Find where the given text appears and provide that cell's center as (X, Y) coordinate. 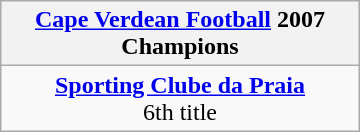
Sporting Clube da Praia6th title (180, 98)
Cape Verdean Football 2007Champions (180, 34)
